Search for the cell housing the specified text and yield its (x, y) center coordinate. 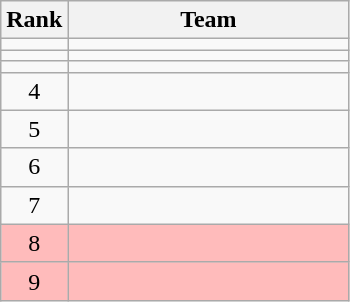
4 (34, 91)
5 (34, 129)
Team (208, 20)
6 (34, 167)
Rank (34, 20)
7 (34, 205)
8 (34, 243)
9 (34, 281)
